From the cell containing the given text, extract its center point as [X, Y] coordinate. 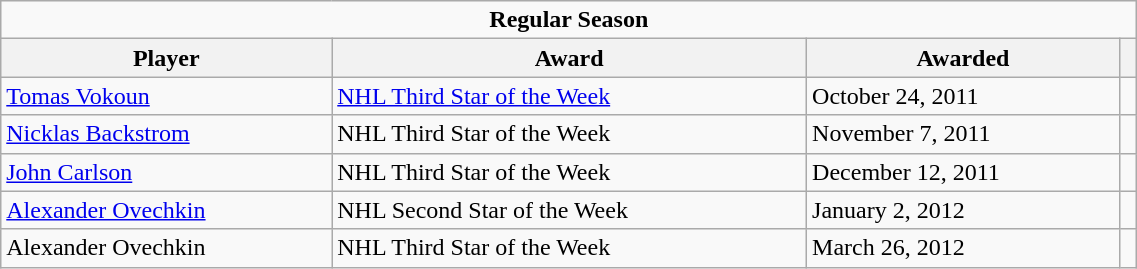
Award [570, 58]
March 26, 2012 [964, 248]
October 24, 2011 [964, 96]
Nicklas Backstrom [166, 134]
January 2, 2012 [964, 210]
NHL Second Star of the Week [570, 210]
Awarded [964, 58]
November 7, 2011 [964, 134]
Tomas Vokoun [166, 96]
Regular Season [569, 20]
Player [166, 58]
December 12, 2011 [964, 172]
John Carlson [166, 172]
